Locate the cell with the specified text and output its (x, y) center coordinate. 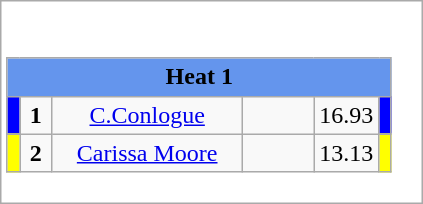
Heat 1 1 C.Conlogue 16.93 2 Carissa Moore 13.13 (212, 102)
1 (36, 115)
13.13 (346, 153)
C.Conlogue (148, 115)
Heat 1 (199, 77)
2 (36, 153)
Carissa Moore (148, 153)
16.93 (346, 115)
